Output the (X, Y) coordinate of the center of the cell containing the given text.  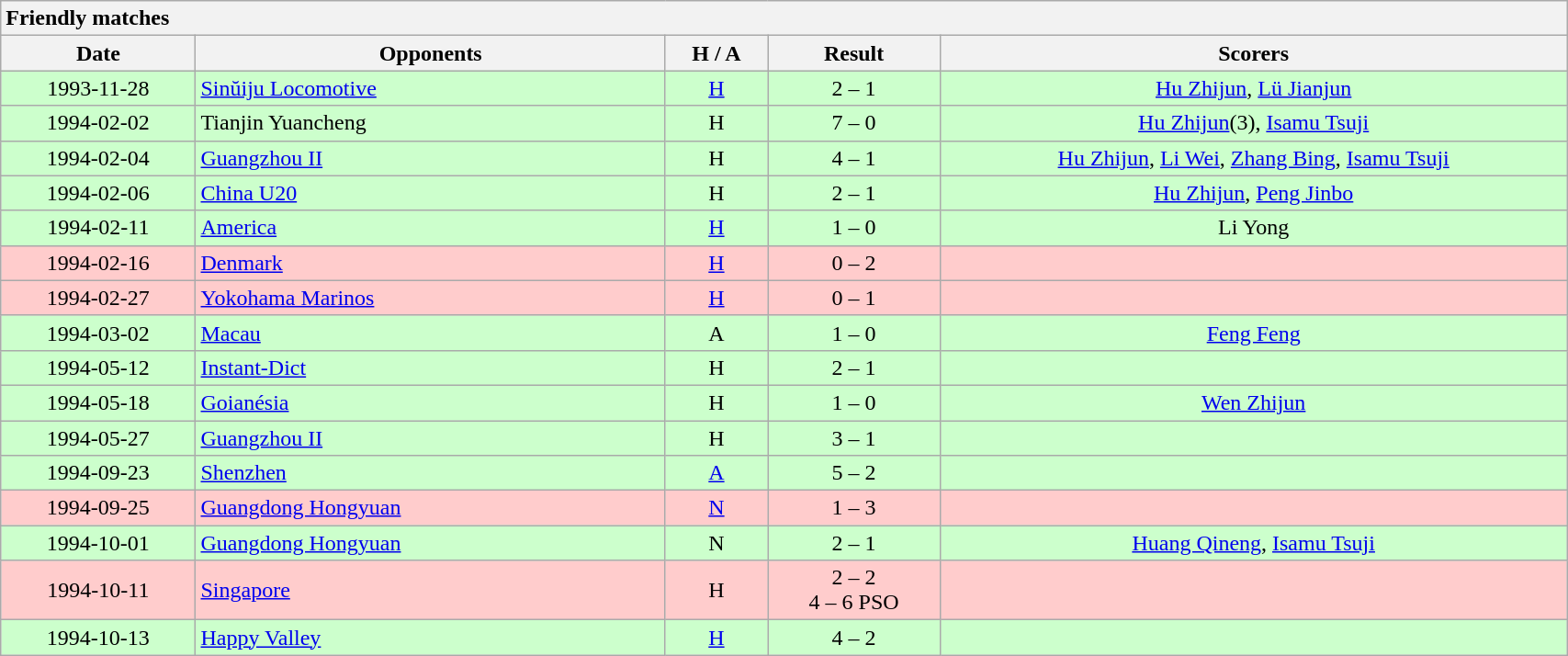
1994-02-02 (98, 123)
1994-03-02 (98, 333)
1994-05-27 (98, 438)
Goianésia (430, 402)
Singapore (430, 590)
7 – 0 (854, 123)
1994-10-13 (98, 638)
Huang Qineng, Isamu Tsuji (1254, 543)
Yokohama Marinos (430, 298)
1994-02-06 (98, 193)
Sinŭiju Locomotive (430, 88)
China U20 (430, 193)
Date (98, 53)
1994-09-25 (98, 508)
1994-05-12 (98, 368)
Macau (430, 333)
Result (854, 53)
1 – 3 (854, 508)
Hu Zhijun(3), Isamu Tsuji (1254, 123)
1993-11-28 (98, 88)
Denmark (430, 263)
Wen Zhijun (1254, 402)
1994-09-23 (98, 473)
1994-02-27 (98, 298)
1994-02-16 (98, 263)
Happy Valley (430, 638)
5 – 2 (854, 473)
1994-02-04 (98, 158)
Li Yong (1254, 228)
America (430, 228)
Scorers (1254, 53)
4 – 2 (854, 638)
0 – 1 (854, 298)
1994-10-01 (98, 543)
Hu Zhijun, Li Wei, Zhang Bing, Isamu Tsuji (1254, 158)
Shenzhen (430, 473)
1994-10-11 (98, 590)
Friendly matches (784, 18)
Tianjin Yuancheng (430, 123)
Opponents (430, 53)
3 – 1 (854, 438)
H / A (716, 53)
1994-02-11 (98, 228)
Hu Zhijun, Peng Jinbo (1254, 193)
1994-05-18 (98, 402)
4 – 1 (854, 158)
Hu Zhijun, Lü Jianjun (1254, 88)
Instant-Dict (430, 368)
2 – 24 – 6 PSO (854, 590)
0 – 2 (854, 263)
Feng Feng (1254, 333)
